Detect which cell encompasses the target text, then output its [x, y] center coordinate. 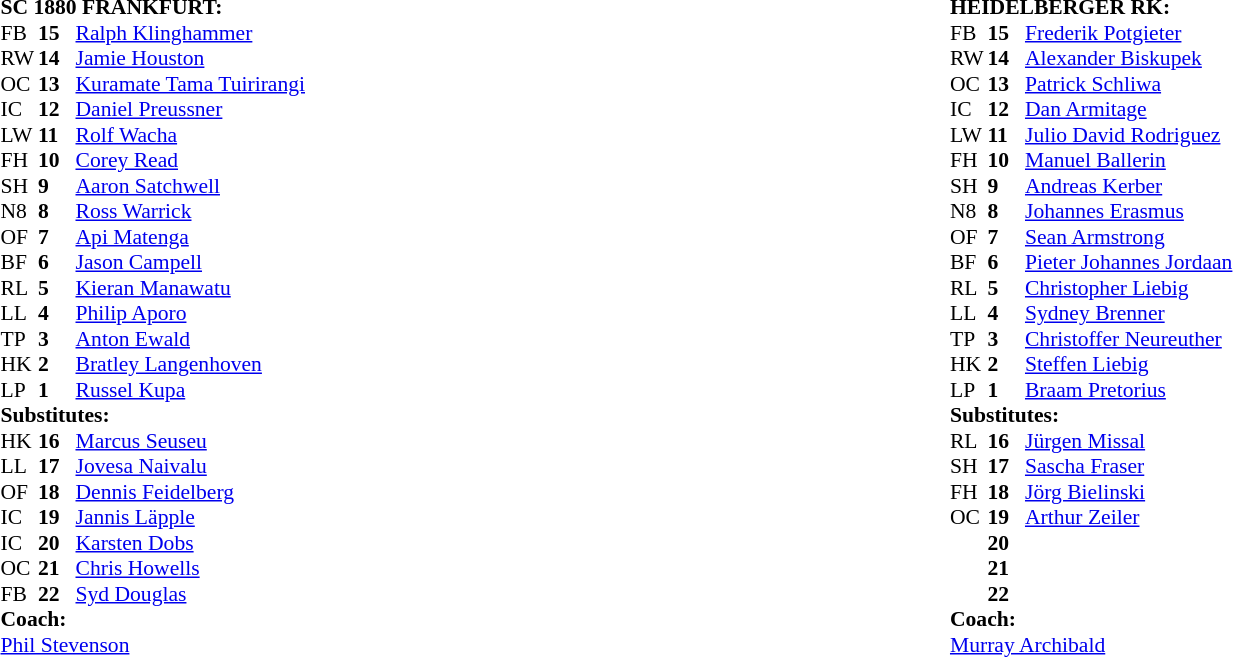
Marcus Seuseu [191, 441]
Rolf Wacha [191, 135]
Sean Armstrong [1128, 237]
Russel Kupa [191, 390]
Syd Douglas [191, 594]
Alexander Biskupek [1128, 59]
Steffen Liebig [1128, 365]
Dennis Feidelberg [191, 492]
Pieter Johannes Jordaan [1128, 263]
Corey Read [191, 161]
Jamie Houston [191, 59]
Jörg Bielinski [1128, 492]
Api Matenga [191, 237]
Sydney Brenner [1128, 313]
Braam Pretorius [1128, 390]
Kuramate Tama Tuirirangi [191, 84]
Bratley Langenhoven [191, 365]
Kieran Manawatu [191, 288]
Sascha Fraser [1128, 467]
Manuel Ballerin [1128, 161]
Frederik Potgieter [1128, 33]
Jovesa Naivalu [191, 467]
Jason Campell [191, 263]
Christoffer Neureuther [1128, 339]
Patrick Schliwa [1128, 84]
Julio David Rodriguez [1128, 135]
Jürgen Missal [1128, 441]
Daniel Preussner [191, 109]
Jannis Läpple [191, 517]
Arthur Zeiler [1128, 517]
Karsten Dobs [191, 543]
Christopher Liebig [1128, 288]
Ross Warrick [191, 211]
Andreas Kerber [1128, 186]
Aaron Satchwell [191, 186]
Dan Armitage [1128, 109]
Johannes Erasmus [1128, 211]
Anton Ewald [191, 339]
Philip Aporo [191, 313]
Chris Howells [191, 569]
Ralph Klinghammer [191, 33]
